Output the (x, y) coordinate of the center of the cell containing the given text.  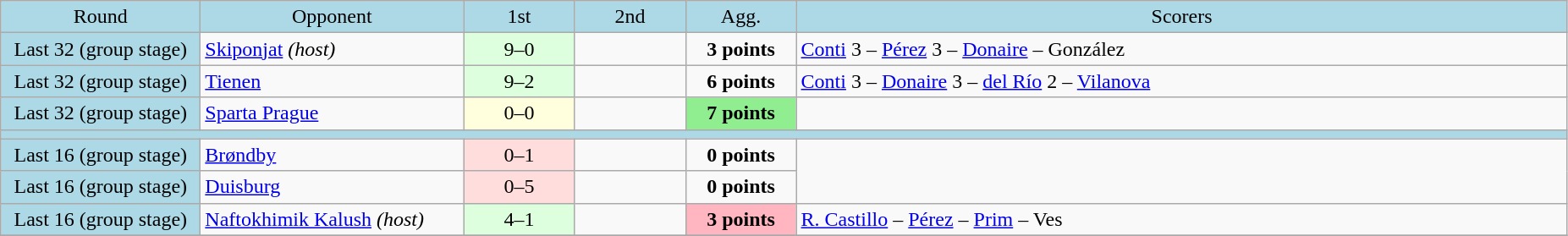
Agg. (741, 17)
0–0 (520, 113)
9–0 (520, 49)
1st (520, 17)
Scorers (1181, 17)
Conti 3 – Donaire 3 – del Río 2 – Vilanova (1181, 81)
Naftokhimik Kalush (host) (332, 219)
Sparta Prague (332, 113)
R. Castillo – Pérez – Prim – Ves (1181, 219)
0–1 (520, 155)
Round (101, 17)
6 points (741, 81)
9–2 (520, 81)
Skiponjat (host) (332, 49)
7 points (741, 113)
Tienen (332, 81)
0–5 (520, 187)
4–1 (520, 219)
2nd (630, 17)
Duisburg (332, 187)
Brøndby (332, 155)
Opponent (332, 17)
Conti 3 – Pérez 3 – Donaire – González (1181, 49)
